Detect which cell encompasses the target text, then output its (x, y) center coordinate. 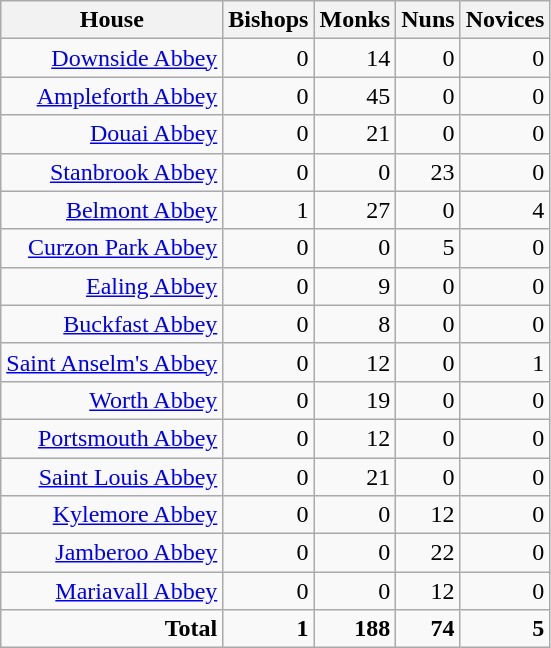
Worth Abbey (112, 400)
Novices (505, 20)
Kylemore Abbey (112, 515)
Douai Abbey (112, 134)
14 (355, 58)
Belmont Abbey (112, 210)
Jamberoo Abbey (112, 553)
Saint Louis Abbey (112, 477)
Buckfast Abbey (112, 324)
Ampleforth Abbey (112, 96)
Ealing Abbey (112, 286)
74 (428, 629)
Bishops (268, 20)
27 (355, 210)
19 (355, 400)
Stanbrook Abbey (112, 172)
Curzon Park Abbey (112, 248)
23 (428, 172)
Monks (355, 20)
Downside Abbey (112, 58)
22 (428, 553)
Saint Anselm's Abbey (112, 362)
Portsmouth Abbey (112, 438)
188 (355, 629)
Mariavall Abbey (112, 591)
8 (355, 324)
9 (355, 286)
Nuns (428, 20)
House (112, 20)
4 (505, 210)
45 (355, 96)
Total (112, 629)
